Return [X, Y] of the center of cell containing provided text 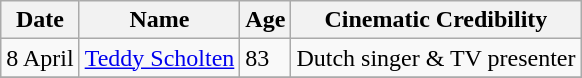
Teddy Scholten [160, 58]
Dutch singer & TV presenter [436, 58]
8 April [40, 58]
Cinematic Credibility [436, 20]
Date [40, 20]
83 [266, 58]
Name [160, 20]
Age [266, 20]
